Search for the cell housing the specified text and yield its [x, y] center coordinate. 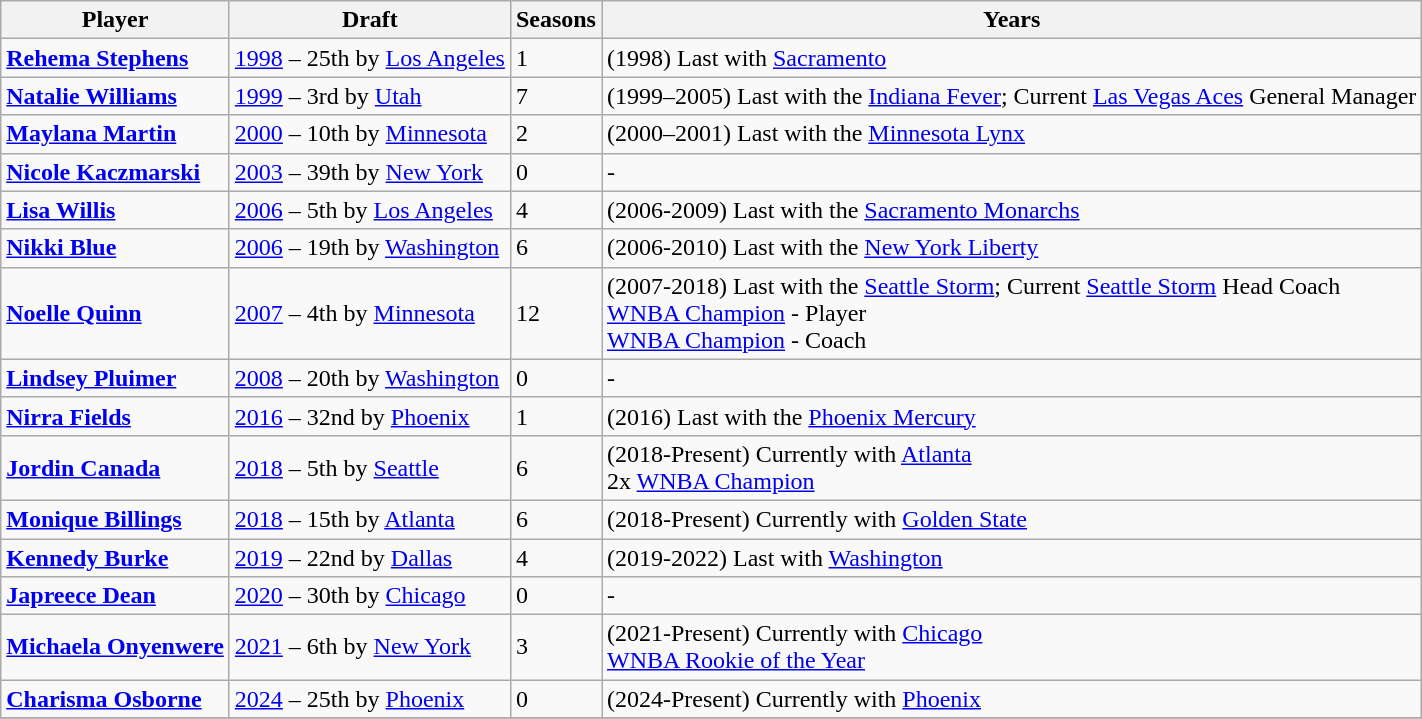
2018 – 15th by Atlanta [370, 519]
2019 – 22nd by Dallas [370, 557]
1999 – 3rd by Utah [370, 96]
2018 – 5th by Seattle [370, 468]
Maylana Martin [116, 134]
(2006-2010) Last with the New York Liberty [1012, 248]
(2024-Present) Currently with Phoenix [1012, 699]
Seasons [556, 20]
(1999–2005) Last with the Indiana Fever; Current Las Vegas Aces General Manager [1012, 96]
Natalie Williams [116, 96]
(1998) Last with Sacramento [1012, 58]
Draft [370, 20]
Nicole Kaczmarski [116, 172]
Charisma Osborne [116, 699]
Rehema Stephens [116, 58]
2024 – 25th by Phoenix [370, 699]
(2018-Present) Currently with Golden State [1012, 519]
7 [556, 96]
(2006-2009) Last with the Sacramento Monarchs [1012, 210]
(2016) Last with the Phoenix Mercury [1012, 416]
Years [1012, 20]
Nikki Blue [116, 248]
Monique Billings [116, 519]
Jordin Canada [116, 468]
2008 – 20th by Washington [370, 378]
Japreece Dean [116, 596]
Lisa Willis [116, 210]
2000 – 10th by Minnesota [370, 134]
Noelle Quinn [116, 313]
12 [556, 313]
Lindsey Pluimer [116, 378]
1998 – 25th by Los Angeles [370, 58]
2003 – 39th by New York [370, 172]
2016 – 32nd by Phoenix [370, 416]
(2021-Present) Currently with ChicagoWNBA Rookie of the Year [1012, 648]
Kennedy Burke [116, 557]
Nirra Fields [116, 416]
(2019-2022) Last with Washington [1012, 557]
(2007-2018) Last with the Seattle Storm; Current Seattle Storm Head CoachWNBA Champion - PlayerWNBA Champion - Coach [1012, 313]
3 [556, 648]
2006 – 5th by Los Angeles [370, 210]
Michaela Onyenwere [116, 648]
2007 – 4th by Minnesota [370, 313]
(2000–2001) Last with the Minnesota Lynx [1012, 134]
Player [116, 20]
2021 – 6th by New York [370, 648]
(2018-Present) Currently with Atlanta2x WNBA Champion [1012, 468]
2020 – 30th by Chicago [370, 596]
2 [556, 134]
2006 – 19th by Washington [370, 248]
